For the text-containing cell, return its midpoint in [x, y] coordinate format. 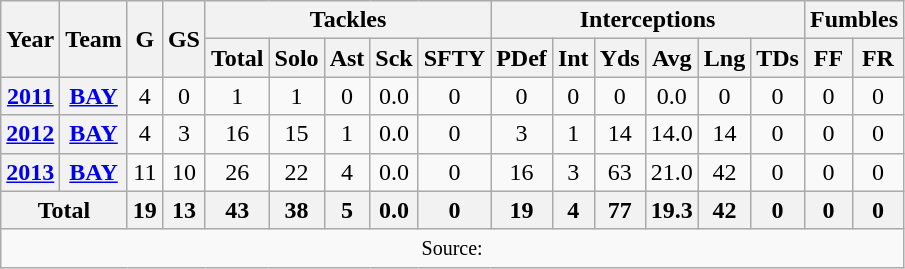
Solo [296, 58]
Lng [724, 58]
Team [94, 39]
26 [237, 172]
FR [878, 58]
19.3 [672, 210]
Int [573, 58]
38 [296, 210]
SFTY [454, 58]
Fumbles [854, 20]
43 [237, 210]
2012 [30, 134]
15 [296, 134]
Ast [347, 58]
63 [620, 172]
Sck [394, 58]
2011 [30, 96]
Interceptions [648, 20]
14.0 [672, 134]
11 [144, 172]
Year [30, 39]
21.0 [672, 172]
77 [620, 210]
G [144, 39]
PDef [522, 58]
TDs [778, 58]
2013 [30, 172]
FF [828, 58]
Avg [672, 58]
GS [184, 39]
Tackles [348, 20]
13 [184, 210]
Source: [452, 248]
10 [184, 172]
Yds [620, 58]
5 [347, 210]
22 [296, 172]
